Identify which cell holds the provided text, then report its (x, y) central coordinate. 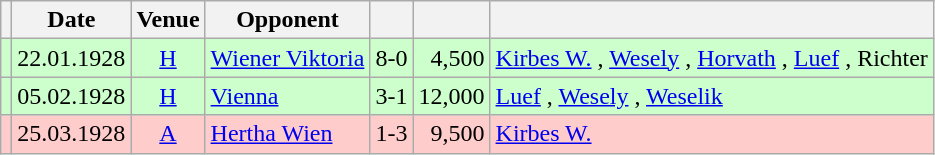
Hertha Wien (288, 134)
05.02.1928 (72, 96)
12,000 (452, 96)
Date (72, 20)
Kirbes W. (712, 134)
Kirbes W. , Wesely , Horvath , Luef , Richter (712, 58)
3-1 (392, 96)
1-3 (392, 134)
25.03.1928 (72, 134)
4,500 (452, 58)
22.01.1928 (72, 58)
A (168, 134)
Wiener Viktoria (288, 58)
Opponent (288, 20)
Luef , Wesely , Weselik (712, 96)
9,500 (452, 134)
Venue (168, 20)
8-0 (392, 58)
Vienna (288, 96)
